Return [X, Y] of the center of cell containing provided text 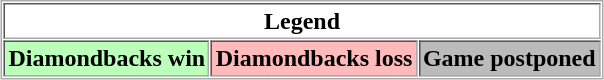
Diamondbacks win [107, 58]
Game postponed [509, 58]
Legend [302, 21]
Diamondbacks loss [314, 58]
